Locate the cell with the specified text and output its [X, Y] center coordinate. 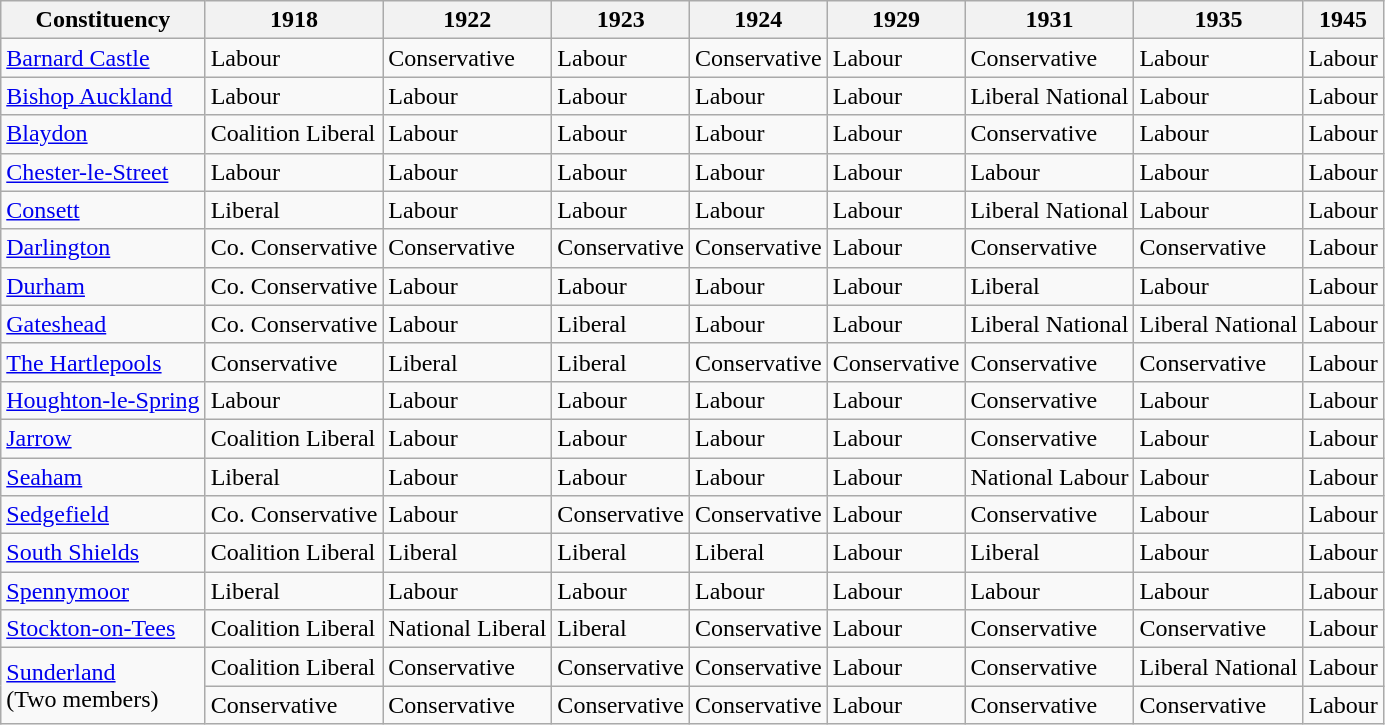
Durham [103, 286]
Sedgefield [103, 515]
The Hartlepools [103, 362]
Stockton-on-Tees [103, 629]
Constituency [103, 20]
Seaham [103, 477]
Barnard Castle [103, 58]
Spennymoor [103, 591]
1929 [896, 20]
Darlington [103, 248]
Jarrow [103, 438]
1922 [468, 20]
1931 [1050, 20]
Chester-le-Street [103, 172]
Gateshead [103, 324]
1945 [1343, 20]
1923 [621, 20]
1918 [294, 20]
1935 [1218, 20]
Sunderland(Two members) [103, 686]
National Labour [1050, 477]
National Liberal [468, 629]
1924 [759, 20]
Blaydon [103, 134]
Bishop Auckland [103, 96]
South Shields [103, 553]
Consett [103, 210]
Houghton-le-Spring [103, 400]
